Find where the given text appears and provide that cell's center as (X, Y) coordinate. 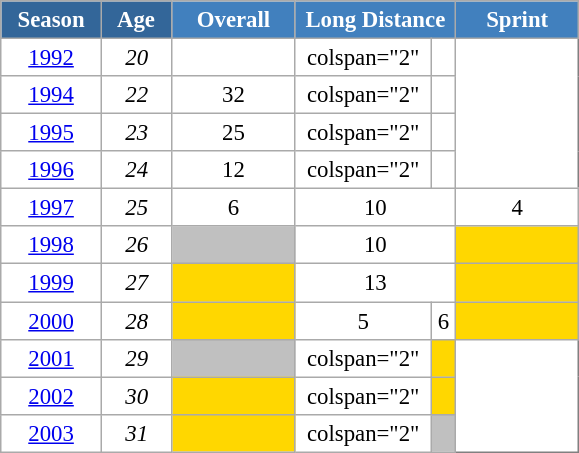
1996 (52, 170)
1992 (52, 58)
1997 (52, 208)
22 (136, 95)
Age (136, 20)
30 (136, 396)
28 (136, 321)
27 (136, 283)
Long Distance (376, 20)
Sprint (518, 20)
20 (136, 58)
1999 (52, 283)
2003 (52, 433)
23 (136, 133)
29 (136, 358)
12 (234, 170)
Season (52, 20)
Overall (234, 20)
2001 (52, 358)
2002 (52, 396)
1994 (52, 95)
13 (376, 283)
26 (136, 245)
4 (518, 208)
32 (234, 95)
24 (136, 170)
1995 (52, 133)
2000 (52, 321)
1998 (52, 245)
5 (363, 321)
31 (136, 433)
